Determine the (x, y) coordinate at the center of the cell enclosing the given text.  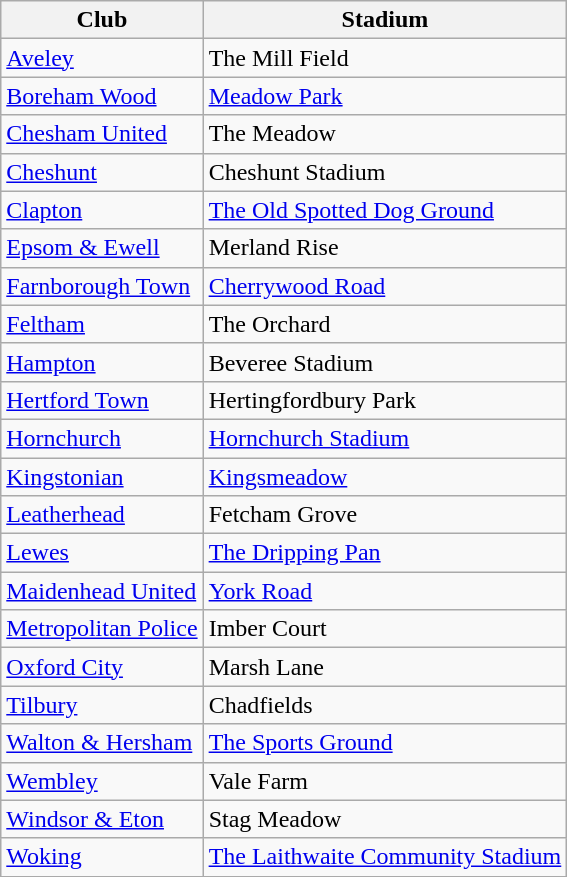
Metropolitan Police (102, 629)
The Laithwaite Community Stadium (385, 857)
Marsh Lane (385, 667)
Hornchurch Stadium (385, 438)
York Road (385, 591)
Maidenhead United (102, 591)
Kingstonian (102, 477)
Stadium (385, 20)
Beveree Stadium (385, 362)
Woking (102, 857)
Aveley (102, 58)
Hornchurch (102, 438)
Stag Meadow (385, 819)
The Dripping Pan (385, 553)
Oxford City (102, 667)
Clapton (102, 210)
Vale Farm (385, 781)
The Meadow (385, 134)
Meadow Park (385, 96)
Epsom & Ewell (102, 248)
The Old Spotted Dog Ground (385, 210)
Hertford Town (102, 400)
Farnborough Town (102, 286)
Chadfields (385, 705)
The Orchard (385, 324)
Hampton (102, 362)
Imber Court (385, 629)
Kingsmeadow (385, 477)
Hertingfordbury Park (385, 400)
Chesham United (102, 134)
The Mill Field (385, 58)
Leatherhead (102, 515)
Lewes (102, 553)
Wembley (102, 781)
Boreham Wood (102, 96)
Tilbury (102, 705)
Club (102, 20)
Windsor & Eton (102, 819)
Feltham (102, 324)
Walton & Hersham (102, 743)
Cheshunt Stadium (385, 172)
Merland Rise (385, 248)
Cherrywood Road (385, 286)
Fetcham Grove (385, 515)
The Sports Ground (385, 743)
Cheshunt (102, 172)
